Detect which cell encompasses the target text, then output its (x, y) center coordinate. 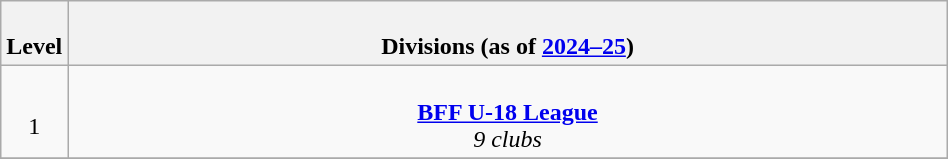
BFF U-18 League 9 clubs (508, 112)
Divisions (as of 2024–25) (508, 34)
Level (34, 34)
1 (34, 112)
